Search for the cell housing the specified text and yield its [x, y] center coordinate. 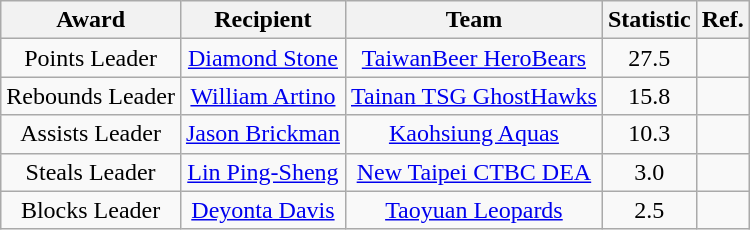
Steals Leader [91, 172]
Rebounds Leader [91, 96]
15.8 [649, 96]
Blocks Leader [91, 210]
Tainan TSG GhostHawks [474, 96]
William Artino [262, 96]
Assists Leader [91, 134]
Lin Ping-Sheng [262, 172]
Statistic [649, 20]
Recipient [262, 20]
Jason Brickman [262, 134]
10.3 [649, 134]
Diamond Stone [262, 58]
3.0 [649, 172]
27.5 [649, 58]
Deyonta Davis [262, 210]
TaiwanBeer HeroBears [474, 58]
Taoyuan Leopards [474, 210]
Kaohsiung Aquas [474, 134]
2.5 [649, 210]
Points Leader [91, 58]
Team [474, 20]
Ref. [722, 20]
Award [91, 20]
New Taipei CTBC DEA [474, 172]
